Provide the [x, y] coordinate of the cell's center where the given text is located.  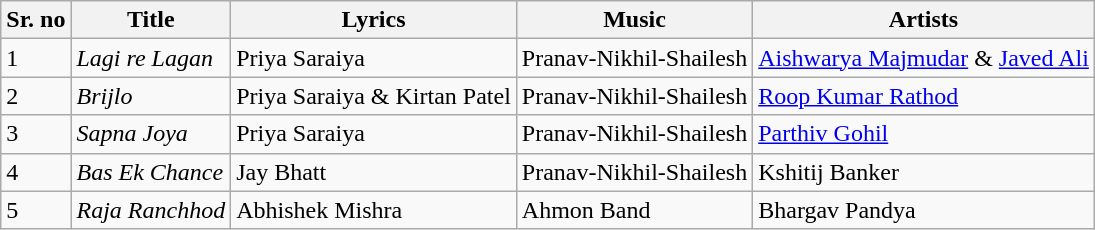
1 [36, 58]
Lagi re Lagan [151, 58]
Jay Bhatt [374, 172]
5 [36, 210]
Title [151, 20]
2 [36, 96]
Music [634, 20]
Lyrics [374, 20]
Bas Ek Chance [151, 172]
Abhishek Mishra [374, 210]
Kshitij Banker [924, 172]
3 [36, 134]
Sapna Joya [151, 134]
Roop Kumar Rathod [924, 96]
Sr. no [36, 20]
Bhargav Pandya [924, 210]
Parthiv Gohil [924, 134]
Aishwarya Majmudar & Javed Ali [924, 58]
Brijlo [151, 96]
Raja Ranchhod [151, 210]
Artists [924, 20]
4 [36, 172]
Ahmon Band [634, 210]
Priya Saraiya & Kirtan Patel [374, 96]
